Output the [X, Y] coordinate of the center of the cell containing the given text.  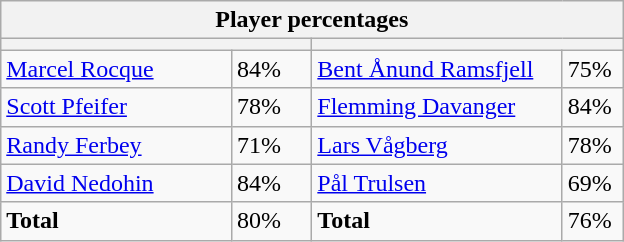
Bent Ånund Ramsfjell [437, 69]
71% [272, 145]
Marcel Rocque [116, 69]
David Nedohin [116, 183]
Player percentages [312, 20]
80% [272, 221]
Scott Pfeifer [116, 107]
Lars Vågberg [437, 145]
Randy Ferbey [116, 145]
Flemming Davanger [437, 107]
Pål Trulsen [437, 183]
69% [592, 183]
76% [592, 221]
75% [592, 69]
